Find where the given text appears and provide that cell's center as [X, Y] coordinate. 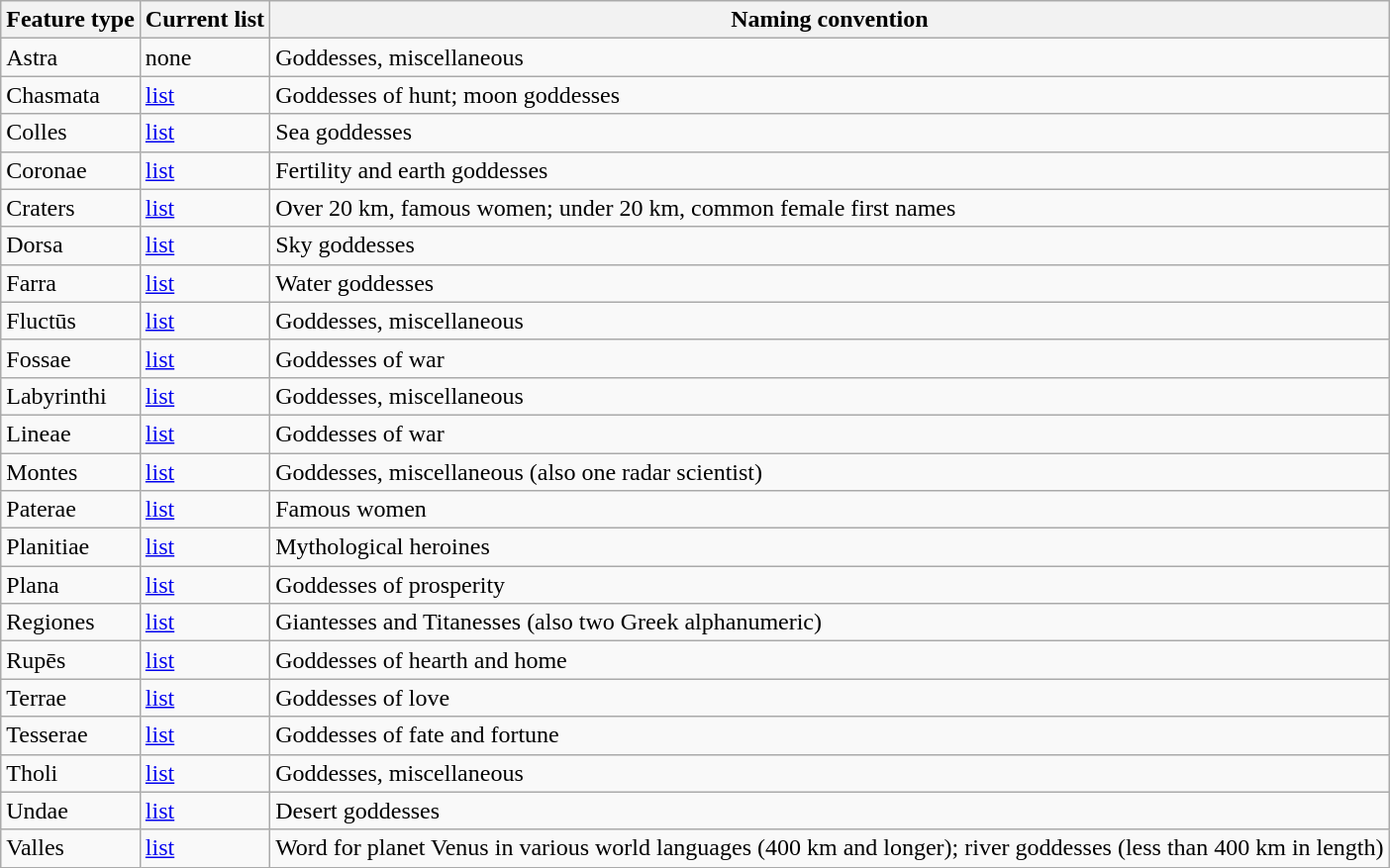
Goddesses of hunt; moon goddesses [830, 95]
Dorsa [71, 245]
Goddesses of fate and fortune [830, 735]
Current list [204, 20]
Sea goddesses [830, 133]
Goddesses of hearth and home [830, 660]
Fluctūs [71, 321]
Planitiae [71, 547]
Naming convention [830, 20]
Feature type [71, 20]
Farra [71, 283]
Paterae [71, 510]
Undae [71, 811]
Colles [71, 133]
Rupēs [71, 660]
Fertility and earth goddesses [830, 170]
none [204, 57]
Lineae [71, 434]
Goddesses of prosperity [830, 585]
Coronae [71, 170]
Sky goddesses [830, 245]
Craters [71, 208]
Desert goddesses [830, 811]
Valles [71, 848]
Goddesses, miscellaneous (also one radar scientist) [830, 472]
Tholi [71, 773]
Famous women [830, 510]
Astra [71, 57]
Water goddesses [830, 283]
Montes [71, 472]
Over 20 km, famous women; under 20 km, common female first names [830, 208]
Fossae [71, 358]
Labyrinthi [71, 396]
Plana [71, 585]
Word for planet Venus in various world languages (400 km and longer); river goddesses (less than 400 km in length) [830, 848]
Giantesses and Titanesses (also two Greek alphanumeric) [830, 623]
Tesserae [71, 735]
Regiones [71, 623]
Mythological heroines [830, 547]
Chasmata [71, 95]
Terrae [71, 698]
Goddesses of love [830, 698]
